Identify which cell holds the provided text, then report its [x, y] central coordinate. 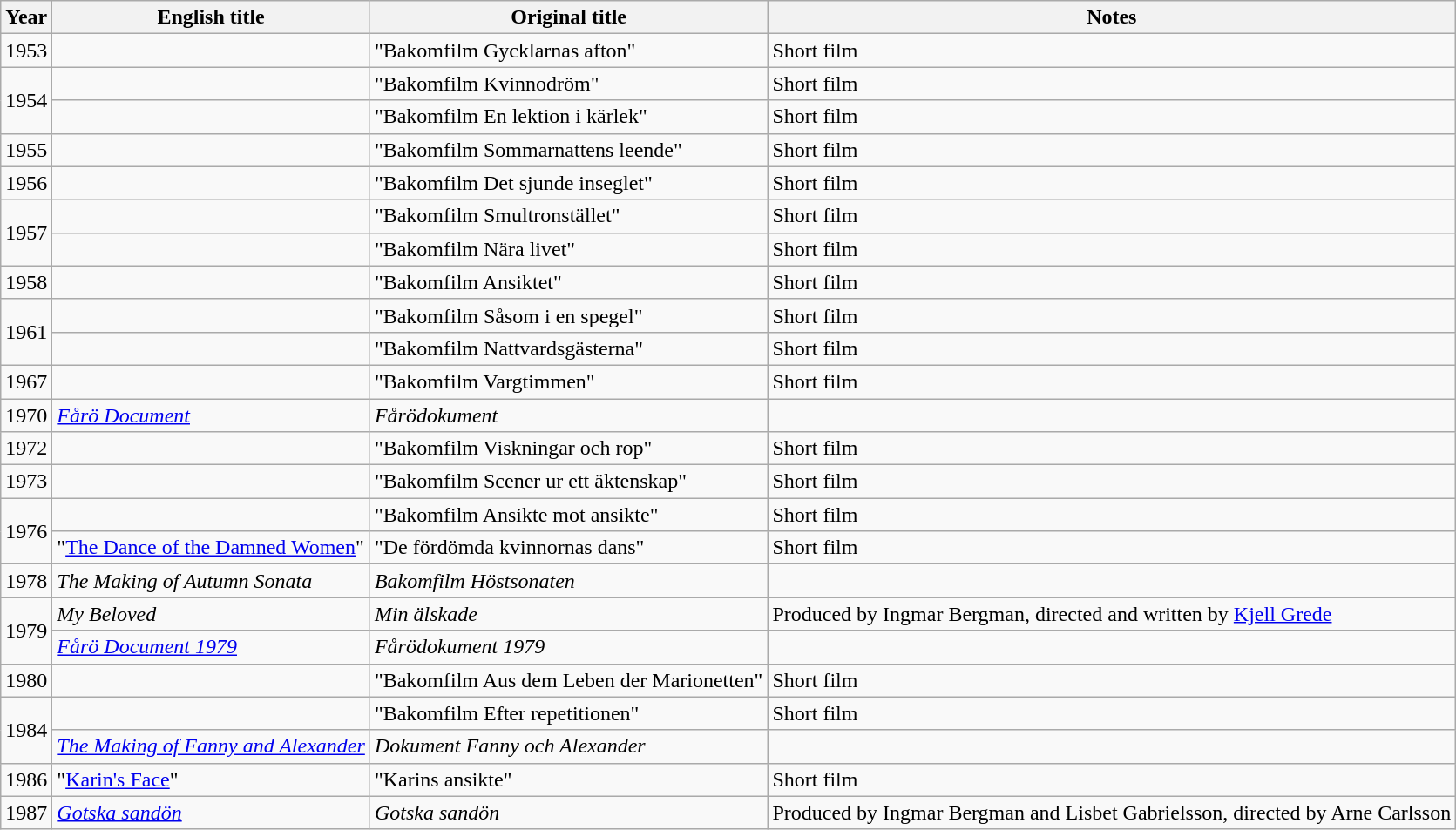
"Bakomfilm Gycklarnas afton" [568, 51]
"Bakomfilm Sommarnattens leende" [568, 150]
"Bakomfilm Scener ur ett äktenskap" [568, 482]
1984 [26, 730]
"Bakomfilm En lektion i kärlek" [568, 117]
"Bakomfilm Viskningar och rop" [568, 449]
Bakomfilm Höstsonaten [568, 581]
"Karin's Face" [211, 779]
"Bakomfilm Efter repetitionen" [568, 713]
"Bakomfilm Vargtimmen" [568, 381]
Produced by Ingmar Bergman, directed and written by Kjell Grede [1112, 614]
"Bakomfilm Nattvardsgästerna" [568, 348]
1972 [26, 449]
Produced by Ingmar Bergman and Lisbet Gabrielsson, directed by Arne Carlsson [1112, 813]
1954 [26, 100]
1957 [26, 233]
1958 [26, 282]
English title [211, 17]
"Bakomfilm Aus dem Leben der Marionetten" [568, 680]
The Making of Autumn Sonata [211, 581]
1976 [26, 531]
1979 [26, 631]
"De fördömda kvinnornas dans" [568, 548]
"Bakomfilm Ansiktet" [568, 282]
Original title [568, 17]
1955 [26, 150]
"The Dance of the Damned Women" [211, 548]
"Karins ansikte" [568, 779]
Fårö Document [211, 415]
"Bakomfilm Kvinnodröm" [568, 84]
1967 [26, 381]
Fårödokument [568, 415]
"Bakomfilm Nära livet" [568, 249]
1986 [26, 779]
Year [26, 17]
1970 [26, 415]
1980 [26, 680]
"Bakomfilm Smultronstället" [568, 216]
"Bakomfilm Det sjunde inseglet" [568, 183]
1987 [26, 813]
1961 [26, 332]
The Making of Fanny and Alexander [211, 746]
Dokument Fanny och Alexander [568, 746]
My Beloved [211, 614]
Min älskade [568, 614]
Notes [1112, 17]
1978 [26, 581]
Fårödokument 1979 [568, 647]
1953 [26, 51]
1956 [26, 183]
1973 [26, 482]
"Bakomfilm Ansikte mot ansikte" [568, 515]
"Bakomfilm Såsom i en spegel" [568, 315]
Fårö Document 1979 [211, 647]
